For the text-containing cell, return its midpoint in (x, y) coordinate format. 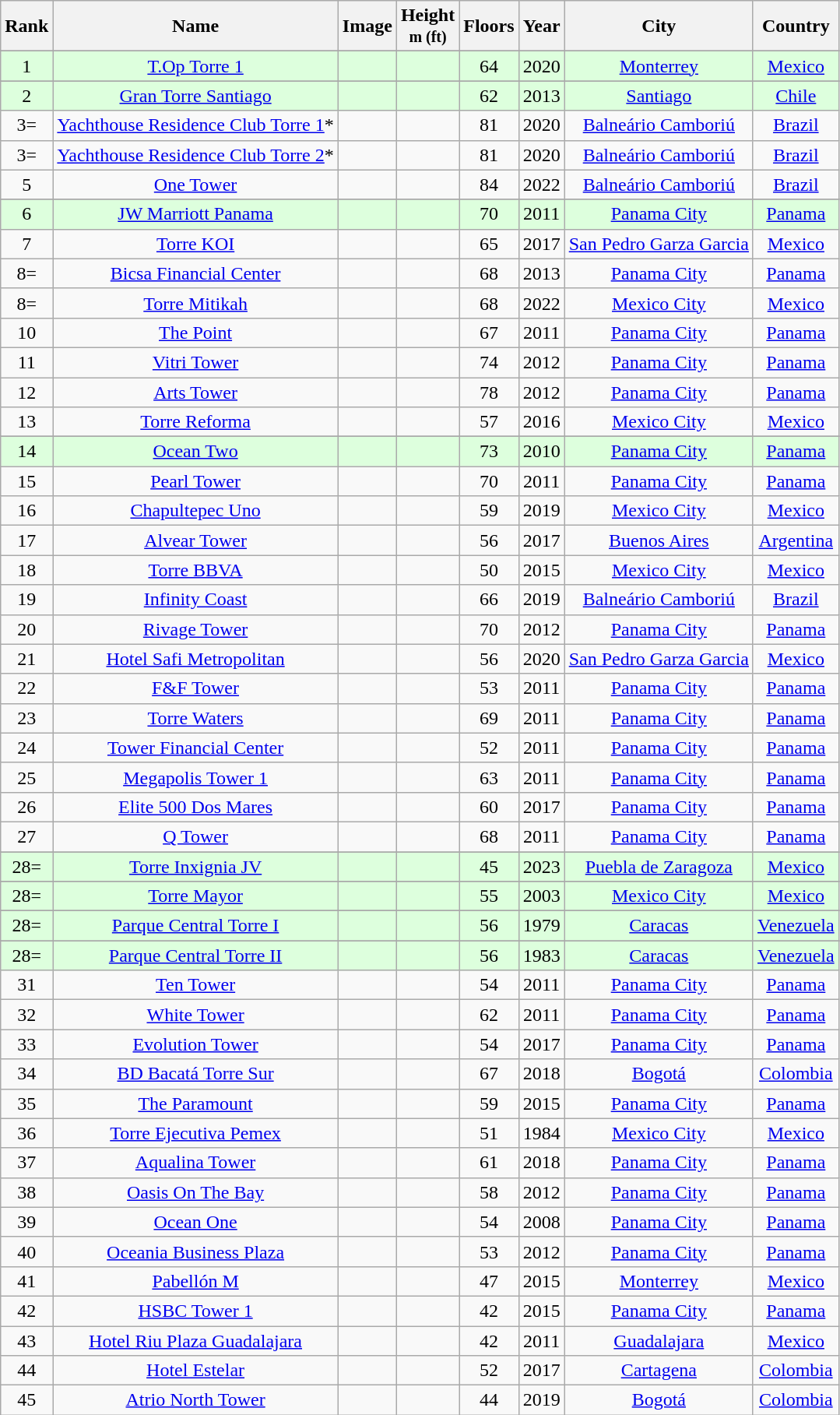
Country (796, 26)
43 (26, 1340)
25 (26, 777)
Image (367, 26)
2023 (542, 867)
Hotel Estelar (195, 1371)
69 (489, 718)
Oceania Business Plaza (195, 1251)
Cartagena (659, 1371)
The Paramount (195, 1103)
84 (489, 185)
6 (26, 214)
12 (26, 392)
Puebla de Zaragoza (659, 867)
7 (26, 244)
Hotel Safi Metropolitan (195, 659)
Name (195, 26)
Chapultepec Uno (195, 511)
Torre Mayor (195, 896)
65 (489, 244)
40 (26, 1251)
Heightm (ft) (427, 26)
Elite 500 Dos Mares (195, 807)
22 (26, 688)
Buenos Aires (659, 540)
2003 (542, 896)
Pabellón M (195, 1281)
Rivage Tower (195, 629)
2010 (542, 452)
Argentina (796, 540)
T.Op Torre 1 (195, 66)
Aqualina Tower (195, 1163)
Floors (489, 26)
Megapolis Tower 1 (195, 777)
One Tower (195, 185)
Torre BBVA (195, 570)
21 (26, 659)
16 (26, 511)
Ocean Two (195, 452)
Vitri Tower (195, 362)
26 (26, 807)
Santiago (659, 96)
Chile (796, 96)
14 (26, 452)
The Point (195, 333)
39 (26, 1222)
2008 (542, 1222)
Arts Tower (195, 392)
27 (26, 836)
BD Bacatá Torre Sur (195, 1074)
51 (489, 1133)
Gran Torre Santiago (195, 96)
Pearl Tower (195, 481)
31 (26, 985)
2 (26, 96)
Yachthouse Residence Club Torre 2* (195, 155)
F&F Tower (195, 688)
White Tower (195, 1015)
Q Tower (195, 836)
57 (489, 422)
10 (26, 333)
Evolution Tower (195, 1044)
1984 (542, 1133)
Atrio North Tower (195, 1400)
1983 (542, 956)
Tower Financial Center (195, 748)
Bicsa Financial Center (195, 273)
2016 (542, 422)
38 (26, 1192)
Year (542, 26)
60 (489, 807)
Oasis On The Bay (195, 1192)
47 (489, 1281)
66 (489, 600)
Parque Central Torre II (195, 956)
55 (489, 896)
5 (26, 185)
Ocean One (195, 1222)
JW Marriott Panama (195, 214)
Torre KOI (195, 244)
35 (26, 1103)
41 (26, 1281)
City (659, 26)
33 (26, 1044)
Torre Ejecutiva Pemex (195, 1133)
18 (26, 570)
20 (26, 629)
24 (26, 748)
63 (489, 777)
17 (26, 540)
23 (26, 718)
32 (26, 1015)
Torre Inxignia JV (195, 867)
Torre Reforma (195, 422)
11 (26, 362)
74 (489, 362)
13 (26, 422)
58 (489, 1192)
Rank (26, 26)
Infinity Coast (195, 600)
78 (489, 392)
37 (26, 1163)
64 (489, 66)
Hotel Riu Plaza Guadalajara (195, 1340)
34 (26, 1074)
Yachthouse Residence Club Torre 1* (195, 125)
Alvear Tower (195, 540)
HSBC Tower 1 (195, 1311)
73 (489, 452)
Parque Central Torre I (195, 926)
50 (489, 570)
Guadalajara (659, 1340)
Torre Waters (195, 718)
61 (489, 1163)
19 (26, 600)
Torre Mitikah (195, 303)
1979 (542, 926)
15 (26, 481)
Ten Tower (195, 985)
36 (26, 1133)
1 (26, 66)
